Search for the cell housing the specified text and yield its (x, y) center coordinate. 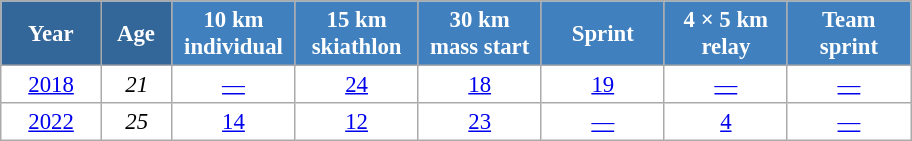
15 km skiathlon (356, 34)
4 (726, 122)
25 (136, 122)
23 (480, 122)
19 (602, 85)
Sprint (602, 34)
30 km mass start (480, 34)
12 (356, 122)
10 km individual (234, 34)
Year (52, 34)
Team sprint (848, 34)
21 (136, 85)
2022 (52, 122)
24 (356, 85)
4 × 5 km relay (726, 34)
2018 (52, 85)
18 (480, 85)
14 (234, 122)
Age (136, 34)
